Return the (X, Y) coordinate for the center point of the cell that contains the specified text.  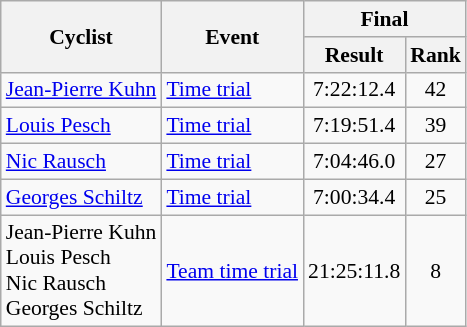
Jean-Pierre Kuhn Louis Pesch Nic Rausch Georges Schiltz (82, 271)
42 (436, 90)
Cyclist (82, 36)
Rank (436, 55)
Georges Schiltz (82, 197)
Louis Pesch (82, 126)
Final (384, 19)
Team time trial (232, 271)
Jean-Pierre Kuhn (82, 90)
7:04:46.0 (354, 162)
Event (232, 36)
7:19:51.4 (354, 126)
Nic Rausch (82, 162)
Result (354, 55)
27 (436, 162)
25 (436, 197)
7:22:12.4 (354, 90)
21:25:11.8 (354, 271)
7:00:34.4 (354, 197)
8 (436, 271)
39 (436, 126)
